Return the (X, Y) coordinate for the center point of the cell that contains the specified text.  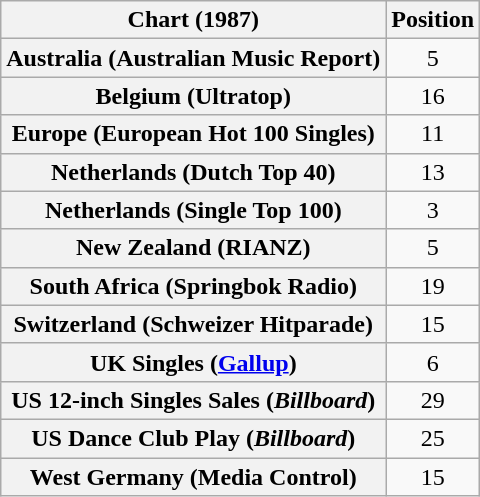
3 (433, 210)
Netherlands (Single Top 100) (194, 210)
Europe (European Hot 100 Singles) (194, 134)
Switzerland (Schweizer Hitparade) (194, 324)
South Africa (Springbok Radio) (194, 286)
Netherlands (Dutch Top 40) (194, 172)
Chart (1987) (194, 20)
US Dance Club Play (Billboard) (194, 438)
16 (433, 96)
6 (433, 362)
New Zealand (RIANZ) (194, 248)
29 (433, 400)
13 (433, 172)
US 12-inch Singles Sales (Billboard) (194, 400)
Australia (Australian Music Report) (194, 58)
West Germany (Media Control) (194, 477)
25 (433, 438)
11 (433, 134)
Position (433, 20)
UK Singles (Gallup) (194, 362)
Belgium (Ultratop) (194, 96)
19 (433, 286)
